Provide the (X, Y) coordinate of the cell's center where the given text is located.  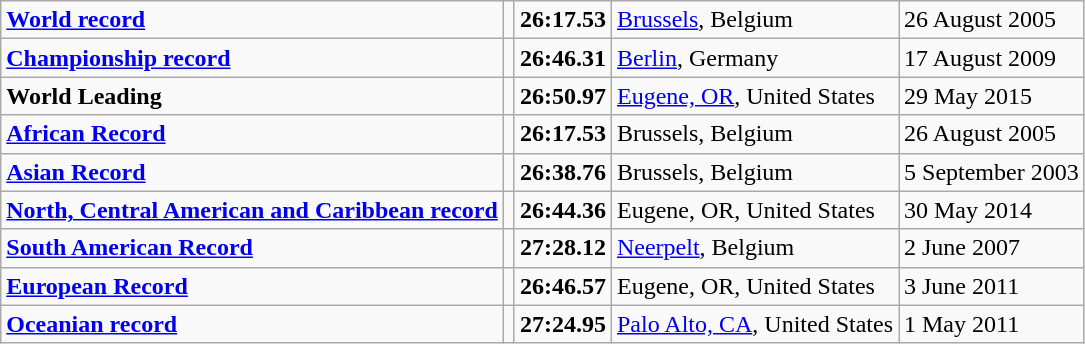
Palo Alto, CA, United States (754, 324)
30 May 2014 (991, 210)
3 June 2011 (991, 286)
5 September 2003 (991, 172)
26:38.76 (562, 172)
Oceanian record (252, 324)
29 May 2015 (991, 96)
26:46.31 (562, 58)
27:24.95 (562, 324)
World Leading (252, 96)
1 May 2011 (991, 324)
European Record (252, 286)
South American Record (252, 248)
27:28.12 (562, 248)
Berlin, Germany (754, 58)
2 June 2007 (991, 248)
Championship record (252, 58)
World record (252, 20)
17 August 2009 (991, 58)
North, Central American and Caribbean record (252, 210)
26:50.97 (562, 96)
26:44.36 (562, 210)
African Record (252, 134)
26:46.57 (562, 286)
Neerpelt, Belgium (754, 248)
Asian Record (252, 172)
